Locate the cell with the specified text and output its [X, Y] center coordinate. 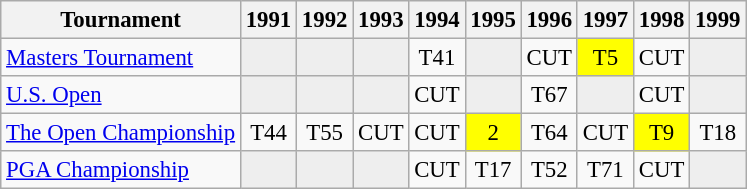
1999 [718, 20]
T17 [493, 170]
T71 [605, 170]
1997 [605, 20]
T44 [268, 133]
T41 [437, 58]
1995 [493, 20]
1992 [325, 20]
Masters Tournament [121, 58]
T55 [325, 133]
Tournament [121, 20]
1994 [437, 20]
1991 [268, 20]
T67 [549, 95]
1998 [661, 20]
T9 [661, 133]
2 [493, 133]
The Open Championship [121, 133]
T52 [549, 170]
T5 [605, 58]
U.S. Open [121, 95]
T64 [549, 133]
1996 [549, 20]
PGA Championship [121, 170]
1993 [381, 20]
T18 [718, 133]
